Identify which cell holds the provided text, then report its [X, Y] central coordinate. 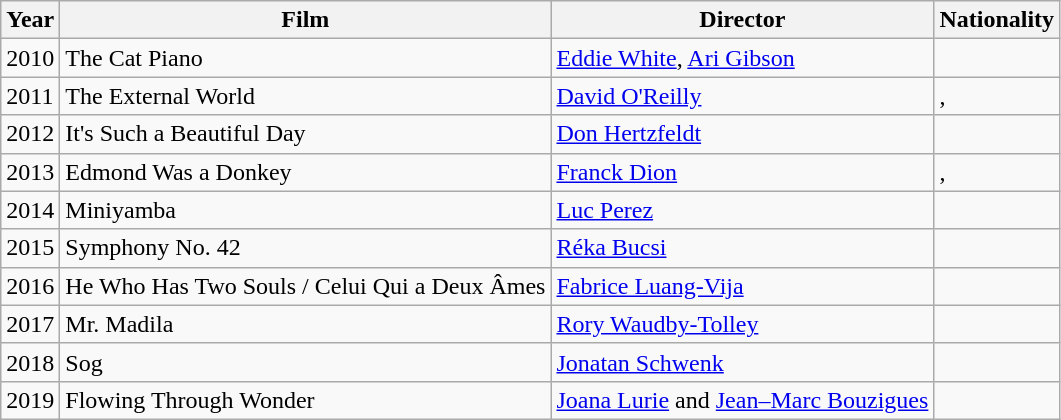
Film [306, 20]
Franck Dion [742, 172]
Joana Lurie and Jean–Marc Bouzigues [742, 400]
Réka Bucsi [742, 248]
Don Hertzfeldt [742, 134]
David O'Reilly [742, 96]
Edmond Was a Donkey [306, 172]
He Who Has Two Souls / Celui Qui a Deux Âmes [306, 286]
2017 [30, 324]
Jonatan Schwenk [742, 362]
The Cat Piano [306, 58]
2015 [30, 248]
Flowing Through Wonder [306, 400]
2013 [30, 172]
Director [742, 20]
It's Such a Beautiful Day [306, 134]
Fabrice Luang-Vija [742, 286]
Miniyamba [306, 210]
2011 [30, 96]
Eddie White, Ari Gibson [742, 58]
2014 [30, 210]
Luc Perez [742, 210]
Sog [306, 362]
2018 [30, 362]
Symphony No. 42 [306, 248]
Rory Waudby-Tolley [742, 324]
2010 [30, 58]
2019 [30, 400]
2016 [30, 286]
The External World [306, 96]
2012 [30, 134]
Nationality [997, 20]
Mr. Madila [306, 324]
Year [30, 20]
